Provide the [x, y] coordinate of the cell's center where the given text is located.  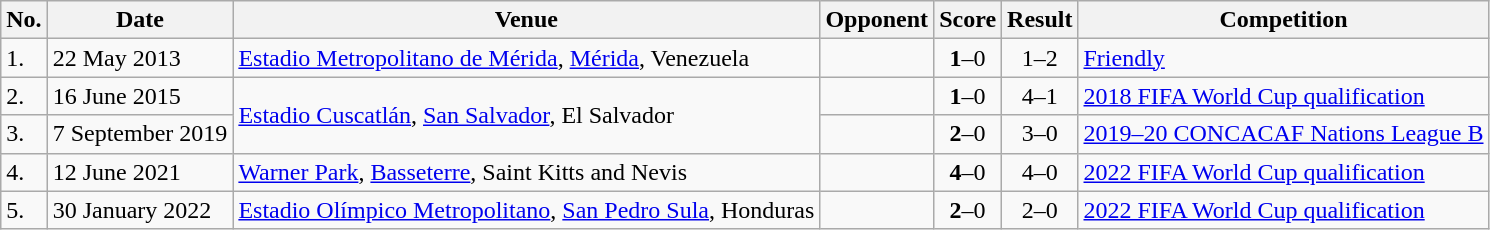
22 May 2013 [140, 58]
3. [24, 134]
Date [140, 20]
16 June 2015 [140, 96]
12 June 2021 [140, 172]
Opponent [877, 20]
7 September 2019 [140, 134]
2018 FIFA World Cup qualification [1284, 96]
1. [24, 58]
30 January 2022 [140, 210]
Competition [1284, 20]
Estadio Metropolitano de Mérida, Mérida, Venezuela [526, 58]
5. [24, 210]
2. [24, 96]
4–1 [1040, 96]
Friendly [1284, 58]
Warner Park, Basseterre, Saint Kitts and Nevis [526, 172]
Estadio Olímpico Metropolitano, San Pedro Sula, Honduras [526, 210]
3–0 [1040, 134]
1–2 [1040, 58]
2019–20 CONCACAF Nations League B [1284, 134]
Result [1040, 20]
Venue [526, 20]
Score [968, 20]
4. [24, 172]
No. [24, 20]
Estadio Cuscatlán, San Salvador, El Salvador [526, 115]
